Return the (x, y) coordinate for the center point of the cell that contains the specified text.  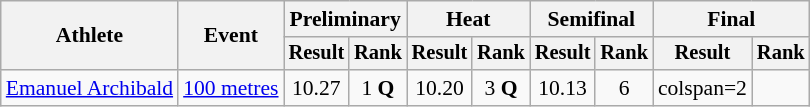
100 metres (230, 88)
colspan=2 (702, 88)
10.20 (440, 88)
Event (230, 36)
Emanuel Archibald (90, 88)
1 Q (378, 88)
Semifinal (592, 19)
Athlete (90, 36)
10.13 (563, 88)
6 (624, 88)
3 Q (501, 88)
10.27 (317, 88)
Final (732, 19)
Preliminary (346, 19)
Heat (468, 19)
